Search for the cell housing the specified text and yield its [x, y] center coordinate. 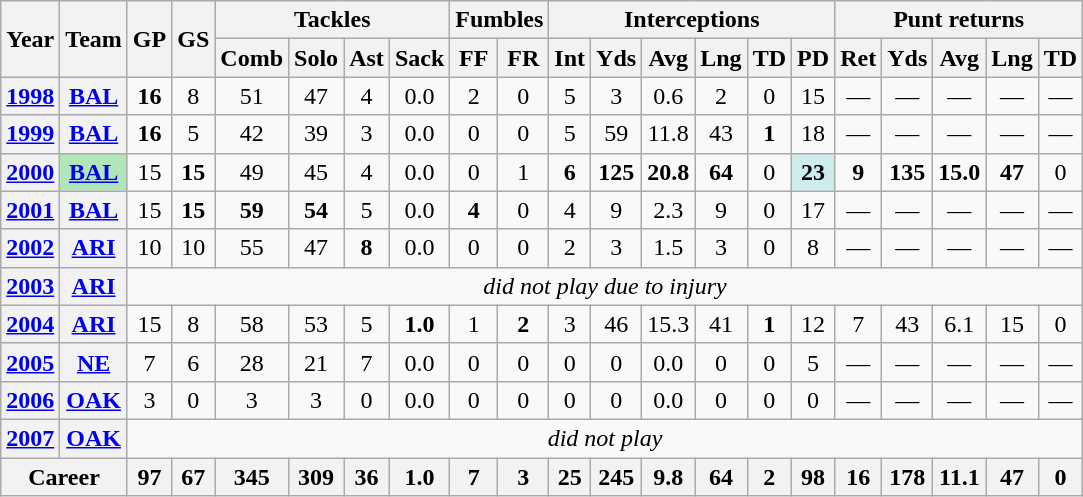
58 [252, 324]
2000 [30, 172]
PD [814, 58]
Team [94, 39]
178 [908, 477]
36 [367, 477]
2007 [30, 438]
309 [316, 477]
FF [474, 58]
51 [252, 96]
41 [721, 324]
53 [316, 324]
97 [149, 477]
0.6 [668, 96]
did not play due to injury [604, 286]
Tackles [332, 20]
1998 [30, 96]
18 [814, 134]
125 [616, 172]
NE [94, 362]
Fumbles [500, 20]
20.8 [668, 172]
54 [316, 210]
Career [64, 477]
6.1 [960, 324]
25 [570, 477]
1.5 [668, 248]
135 [908, 172]
2004 [30, 324]
2006 [30, 400]
98 [814, 477]
55 [252, 248]
Punt returns [959, 20]
2.3 [668, 210]
67 [194, 477]
39 [316, 134]
GS [194, 39]
17 [814, 210]
11.1 [960, 477]
Sack [419, 58]
9.8 [668, 477]
11.8 [668, 134]
Interceptions [692, 20]
Comb [252, 58]
GP [149, 39]
12 [814, 324]
49 [252, 172]
46 [616, 324]
345 [252, 477]
2003 [30, 286]
23 [814, 172]
FR [524, 58]
21 [316, 362]
2001 [30, 210]
Ret [858, 58]
Ast [367, 58]
2002 [30, 248]
Year [30, 39]
did not play [604, 438]
42 [252, 134]
15.3 [668, 324]
15.0 [960, 172]
Solo [316, 58]
45 [316, 172]
1999 [30, 134]
Int [570, 58]
28 [252, 362]
2005 [30, 362]
245 [616, 477]
